Provide the (X, Y) coordinate of the cell's center where the given text is located.  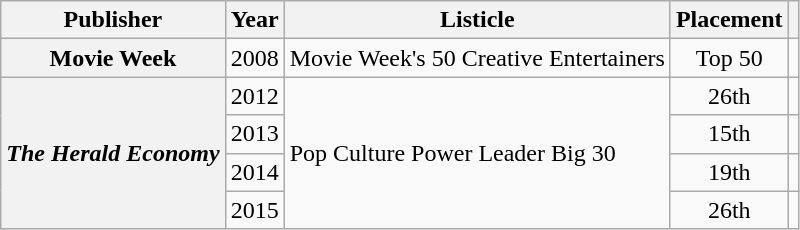
2015 (254, 210)
Top 50 (729, 58)
2014 (254, 172)
15th (729, 134)
19th (729, 172)
2013 (254, 134)
Year (254, 20)
The Herald Economy (113, 153)
Placement (729, 20)
2012 (254, 96)
Movie Week (113, 58)
Listicle (477, 20)
Publisher (113, 20)
Movie Week's 50 Creative Entertainers (477, 58)
2008 (254, 58)
Pop Culture Power Leader Big 30 (477, 153)
